Return [x, y] of the center of cell containing provided text 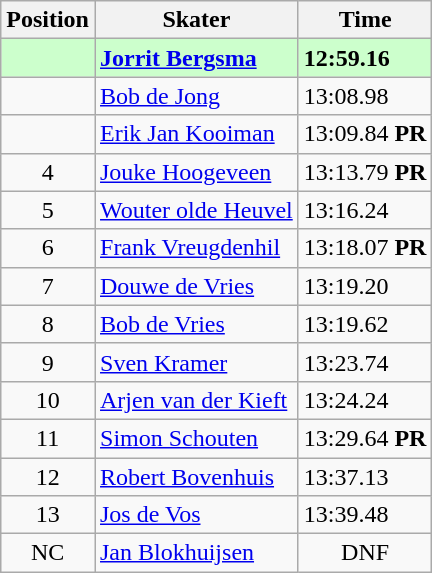
Jorrit Bergsma [196, 58]
Jos de Vos [196, 515]
10 [48, 400]
Jouke Hoogeveen [196, 172]
NC [48, 553]
Simon Schouten [196, 438]
13:08.98 [365, 96]
13:19.20 [365, 286]
Sven Kramer [196, 362]
9 [48, 362]
13:19.62 [365, 324]
DNF [365, 553]
Time [365, 20]
5 [48, 210]
13:37.13 [365, 477]
13:23.74 [365, 362]
13:13.79 PR [365, 172]
Skater [196, 20]
Jan Blokhuijsen [196, 553]
Douwe de Vries [196, 286]
Position [48, 20]
Robert Bovenhuis [196, 477]
6 [48, 248]
13 [48, 515]
12 [48, 477]
Erik Jan Kooiman [196, 134]
7 [48, 286]
Frank Vreugdenhil [196, 248]
13:29.64 PR [365, 438]
8 [48, 324]
13:09.84 PR [365, 134]
11 [48, 438]
13:16.24 [365, 210]
12:59.16 [365, 58]
Arjen van der Kieft [196, 400]
13:39.48 [365, 515]
13:24.24 [365, 400]
13:18.07 PR [365, 248]
Bob de Jong [196, 96]
Bob de Vries [196, 324]
Wouter olde Heuvel [196, 210]
4 [48, 172]
